Detect which cell encompasses the target text, then output its (X, Y) center coordinate. 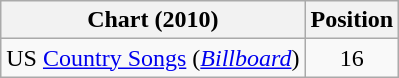
Chart (2010) (153, 20)
Position (352, 20)
16 (352, 58)
US Country Songs (Billboard) (153, 58)
